Find where the given text appears and provide that cell's center as [X, Y] coordinate. 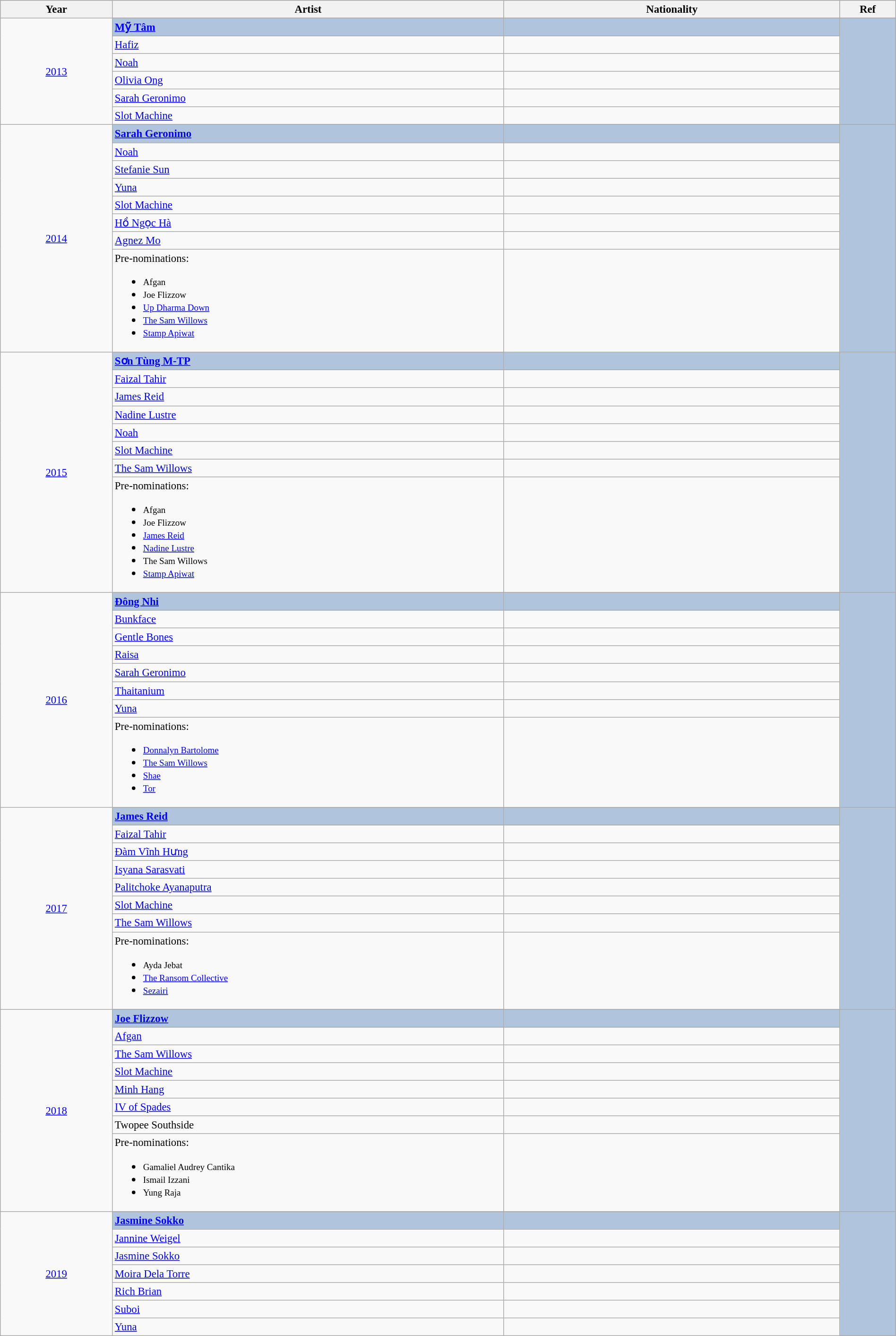
Isyana Sarasvati [308, 870]
Thaitanium [308, 691]
Đàm Vĩnh Hưng [308, 852]
Suboi [308, 1310]
Pre-nominations:Donnalyn BartolomeThe Sam WillowsShaeTor [308, 762]
Nationality [672, 9]
2014 [57, 238]
Jannine Weigel [308, 1238]
2013 [57, 72]
IV of Spades [308, 1107]
Pre-nominations:AfganJoe FlizzowUp Dharma DownThe Sam WillowsStamp Apiwat [308, 301]
2016 [57, 700]
Stefanie Sun [308, 169]
Hồ Ngọc Hà [308, 223]
Afgan [308, 1036]
2019 [57, 1274]
Rich Brian [308, 1292]
Raisa [308, 655]
Year [57, 9]
Pre-nominations:Ayda JebatThe Ransom CollectiveSezairi [308, 971]
Gentle Bones [308, 637]
Sơn Tùng M-TP [308, 361]
Moira Dela Torre [308, 1274]
Olivia Ong [308, 80]
Pre-nominations:AfganJoe FlizzowJames ReidNadine LustreThe Sam WillowsStamp Apiwat [308, 535]
Agnez Mo [308, 241]
Joe Flizzow [308, 1018]
Bunkface [308, 619]
Pre-nominations:Gamaliel Audrey CantikaIsmail IzzaniYung Raja [308, 1172]
2015 [57, 472]
2018 [57, 1110]
Nadine Lustre [308, 415]
Mỹ Tâm [308, 27]
2017 [57, 909]
Ref [868, 9]
Minh Hang [308, 1090]
Artist [308, 9]
Đông Nhi [308, 602]
Palitchoke Ayanaputra [308, 887]
Twopee Southside [308, 1125]
Hafiz [308, 45]
